Extract the [X, Y] coordinate from the center of the cell holding the provided text.  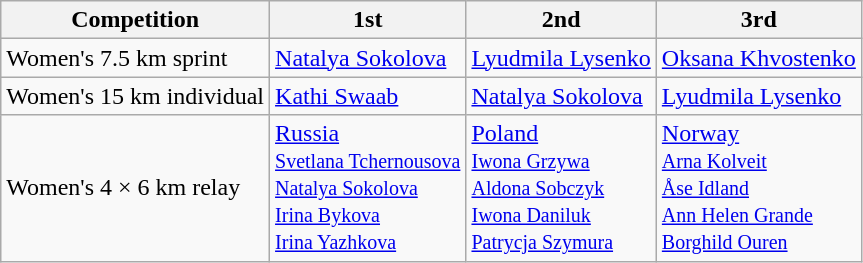
RussiaSvetlana TchernousovaNatalya SokolovaIrina BykovaIrina Yazhkova [368, 188]
3rd [758, 20]
2nd [561, 20]
Oksana Khvostenko [758, 58]
1st [368, 20]
Competition [136, 20]
Women's 15 km individual [136, 96]
Women's 7.5 km sprint [136, 58]
Women's 4 × 6 km relay [136, 188]
PolandIwona GrzywaAldona SobczykIwona DanilukPatrycja Szymura [561, 188]
Kathi Swaab [368, 96]
NorwayArna KolveitÅse IdlandAnn Helen GrandeBorghild Ouren [758, 188]
